Determine the (X, Y) coordinate at the center of the cell enclosing the given text.  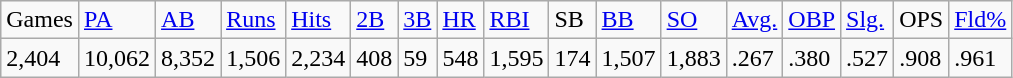
HR (460, 20)
10,062 (116, 58)
Runs (254, 20)
1,883 (694, 58)
Slg. (868, 20)
59 (418, 58)
Hits (318, 20)
2,404 (40, 58)
2B (374, 20)
.908 (922, 58)
BB (628, 20)
.961 (980, 58)
174 (572, 58)
AB (188, 20)
.380 (812, 58)
PA (116, 20)
.267 (754, 58)
3B (418, 20)
SB (572, 20)
548 (460, 58)
OBP (812, 20)
Avg. (754, 20)
1,506 (254, 58)
2,234 (318, 58)
8,352 (188, 58)
OPS (922, 20)
1,595 (516, 58)
SO (694, 20)
1,507 (628, 58)
Games (40, 20)
.527 (868, 58)
408 (374, 58)
Fld% (980, 20)
RBI (516, 20)
